Locate the cell with the specified text and output its (x, y) center coordinate. 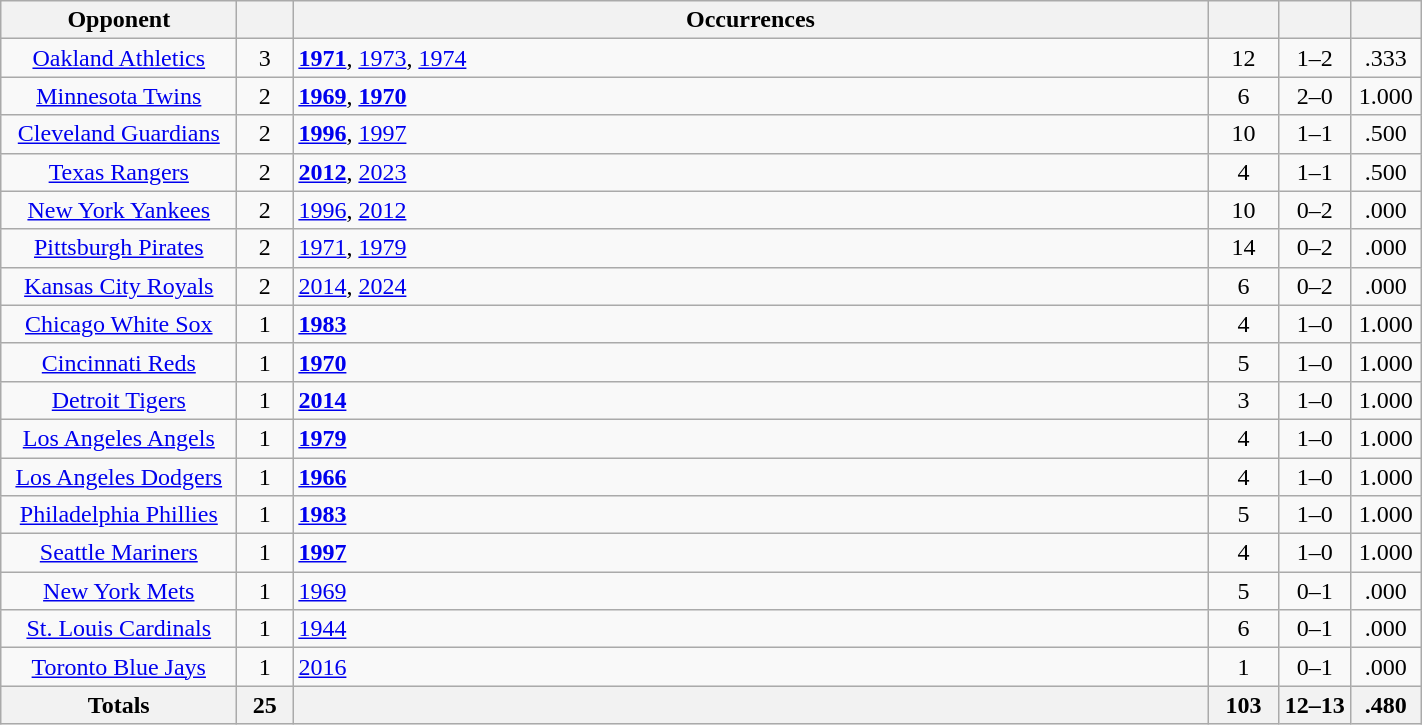
1996, 2012 (750, 210)
1969 (750, 591)
Los Angeles Dodgers (119, 477)
12–13 (1314, 705)
25 (265, 705)
14 (1244, 248)
2014 (750, 400)
Chicago White Sox (119, 324)
12 (1244, 58)
Texas Rangers (119, 172)
2016 (750, 667)
1971, 1979 (750, 248)
1971, 1973, 1974 (750, 58)
Opponent (119, 20)
.480 (1386, 705)
Detroit Tigers (119, 400)
Occurrences (750, 20)
Minnesota Twins (119, 96)
.333 (1386, 58)
Kansas City Royals (119, 286)
1969, 1970 (750, 96)
2014, 2024 (750, 286)
Cincinnati Reds (119, 362)
Los Angeles Angels (119, 438)
1970 (750, 362)
Pittsburgh Pirates (119, 248)
Totals (119, 705)
1944 (750, 629)
1966 (750, 477)
Toronto Blue Jays (119, 667)
Cleveland Guardians (119, 134)
1997 (750, 553)
103 (1244, 705)
2012, 2023 (750, 172)
1996, 1997 (750, 134)
St. Louis Cardinals (119, 629)
Philadelphia Phillies (119, 515)
New York Yankees (119, 210)
1–2 (1314, 58)
Seattle Mariners (119, 553)
2–0 (1314, 96)
Oakland Athletics (119, 58)
New York Mets (119, 591)
1979 (750, 438)
